Identify which cell holds the provided text, then report its [X, Y] central coordinate. 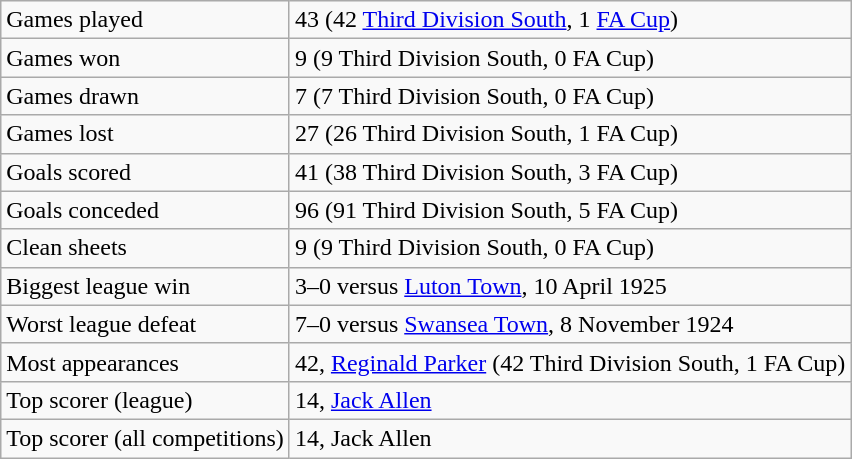
Games drawn [146, 96]
3–0 versus Luton Town, 10 April 1925 [570, 286]
7–0 versus Swansea Town, 8 November 1924 [570, 324]
Goals conceded [146, 210]
Clean sheets [146, 248]
Goals scored [146, 172]
Worst league defeat [146, 324]
Games won [146, 58]
41 (38 Third Division South, 3 FA Cup) [570, 172]
Games played [146, 20]
7 (7 Third Division South, 0 FA Cup) [570, 96]
Top scorer (all competitions) [146, 438]
Top scorer (league) [146, 400]
Biggest league win [146, 286]
Games lost [146, 134]
27 (26 Third Division South, 1 FA Cup) [570, 134]
42, Reginald Parker (42 Third Division South, 1 FA Cup) [570, 362]
43 (42 Third Division South, 1 FA Cup) [570, 20]
Most appearances [146, 362]
96 (91 Third Division South, 5 FA Cup) [570, 210]
